Provide the (X, Y) coordinate of the cell's center where the given text is located.  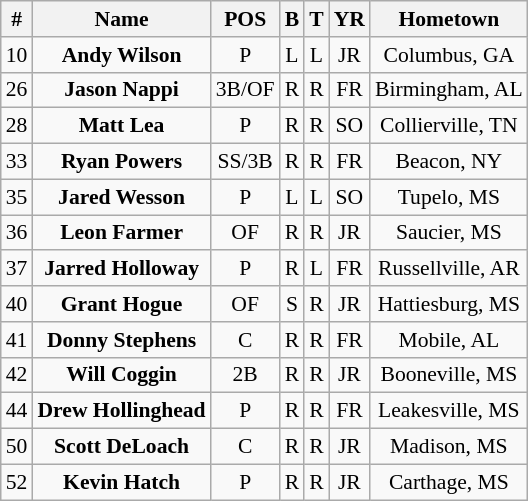
Leon Farmer (121, 233)
Madison, MS (449, 447)
Carthage, MS (449, 482)
T (316, 19)
Collierville, TN (449, 126)
50 (17, 447)
Kevin Hatch (121, 482)
10 (17, 55)
B (292, 19)
Will Coggin (121, 375)
POS (246, 19)
40 (17, 304)
Tupelo, MS (449, 197)
35 (17, 197)
Drew Hollinghead (121, 411)
Scott DeLoach (121, 447)
28 (17, 126)
Name (121, 19)
Russellville, AR (449, 269)
Jared Wesson (121, 197)
Jason Nappi (121, 90)
Birmingham, AL (449, 90)
36 (17, 233)
Matt Lea (121, 126)
Leakesville, MS (449, 411)
41 (17, 340)
# (17, 19)
Andy Wilson (121, 55)
42 (17, 375)
Grant Hogue (121, 304)
Jarred Holloway (121, 269)
33 (17, 162)
2B (246, 375)
Mobile, AL (449, 340)
Donny Stephens (121, 340)
Saucier, MS (449, 233)
26 (17, 90)
Hattiesburg, MS (449, 304)
44 (17, 411)
37 (17, 269)
Ryan Powers (121, 162)
3B/OF (246, 90)
YR (350, 19)
SS/3B (246, 162)
52 (17, 482)
S (292, 304)
Columbus, GA (449, 55)
Beacon, NY (449, 162)
Booneville, MS (449, 375)
Hometown (449, 19)
